Determine the (x, y) coordinate at the center of the cell enclosing the given text.  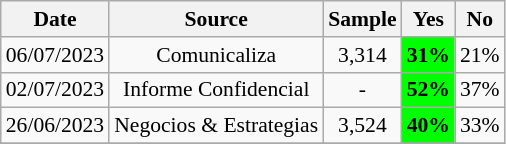
Informe Confidencial (216, 90)
33% (480, 126)
Yes (428, 19)
02/07/2023 (55, 90)
Date (55, 19)
Comunicaliza (216, 55)
21% (480, 55)
No (480, 19)
3,524 (362, 126)
37% (480, 90)
40% (428, 126)
52% (428, 90)
- (362, 90)
3,314 (362, 55)
31% (428, 55)
06/07/2023 (55, 55)
Sample (362, 19)
Negocios & Estrategias (216, 126)
Source (216, 19)
26/06/2023 (55, 126)
